Identify which cell holds the provided text, then report its [x, y] central coordinate. 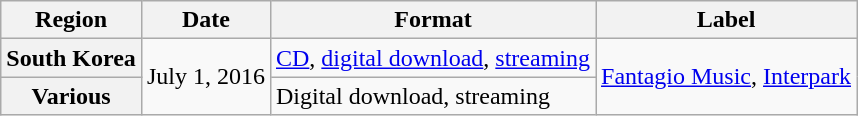
Digital download, streaming [432, 96]
Region [72, 20]
Fantagio Music, Interpark [726, 77]
July 1, 2016 [206, 77]
Date [206, 20]
Format [432, 20]
Various [72, 96]
South Korea [72, 58]
CD, digital download, streaming [432, 58]
Label [726, 20]
